Identify which cell holds the provided text, then report its (x, y) central coordinate. 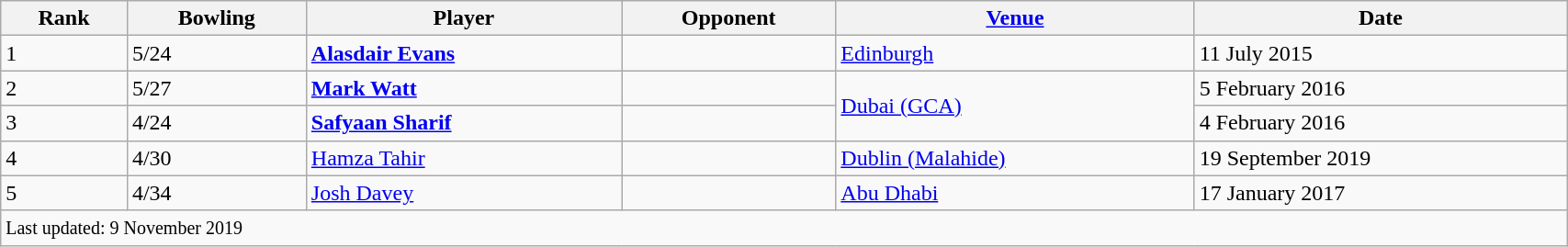
Rank (64, 18)
5/24 (217, 53)
5 (64, 193)
17 January 2017 (1380, 193)
2 (64, 88)
Hamza Tahir (463, 158)
Date (1380, 18)
Josh Davey (463, 193)
Abu Dhabi (1015, 193)
4/30 (217, 158)
Dubai (GCA) (1015, 106)
4/24 (217, 123)
Venue (1015, 18)
Dublin (Malahide) (1015, 158)
Edinburgh (1015, 53)
19 September 2019 (1380, 158)
Last updated: 9 November 2019 (784, 228)
Opponent (728, 18)
5/27 (217, 88)
11 July 2015 (1380, 53)
Player (463, 18)
4 (64, 158)
4/34 (217, 193)
Safyaan Sharif (463, 123)
4 February 2016 (1380, 123)
5 February 2016 (1380, 88)
Bowling (217, 18)
Alasdair Evans (463, 53)
Mark Watt (463, 88)
3 (64, 123)
1 (64, 53)
